Pinpoint the cell where the given text exists, returning its [X, Y] midpoint coordinate. 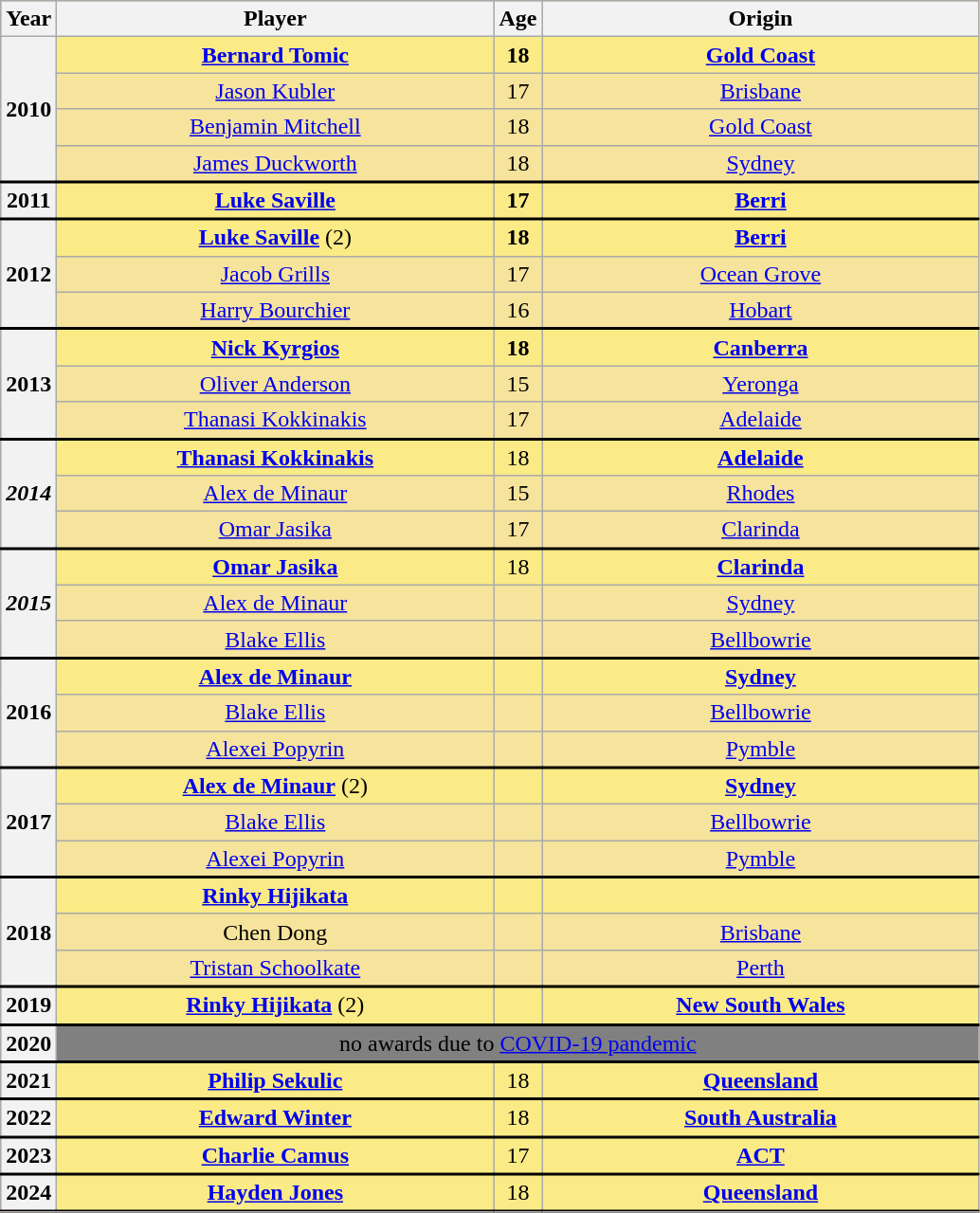
2019 [28, 1005]
2015 [28, 603]
South Australia [760, 1118]
Ocean Grove [760, 274]
Tristan Schoolkate [275, 969]
2020 [28, 1043]
2024 [28, 1193]
2011 [28, 201]
Charlie Camus [275, 1155]
Yeronga [760, 384]
Year [28, 19]
2018 [28, 932]
Rinky Hijikata (2) [275, 1005]
Nick Kyrgios [275, 347]
Philip Sekulic [275, 1080]
Origin [760, 19]
Edward Winter [275, 1118]
2012 [28, 274]
Age [517, 19]
16 [517, 311]
Rhodes [760, 494]
Oliver Anderson [275, 384]
Benjamin Mitchell [275, 127]
Jason Kubler [275, 91]
Luke Saville [275, 201]
Perth [760, 969]
Luke Saville (2) [275, 237]
James Duckworth [275, 163]
2023 [28, 1155]
2022 [28, 1118]
2017 [28, 823]
Canberra [760, 347]
Jacob Grills [275, 274]
Bernard Tomic [275, 55]
2013 [28, 384]
Player [275, 19]
Alex de Minaur (2) [275, 787]
Hayden Jones [275, 1193]
Chen Dong [275, 932]
New South Wales [760, 1005]
2010 [28, 110]
Harry Bourchier [275, 311]
ACT [760, 1155]
2014 [28, 494]
Hobart [760, 311]
2021 [28, 1080]
2016 [28, 713]
Rinky Hijikata [275, 896]
no awards due to COVID-19 pandemic [517, 1043]
